Find where the given text appears and provide that cell's center as [x, y] coordinate. 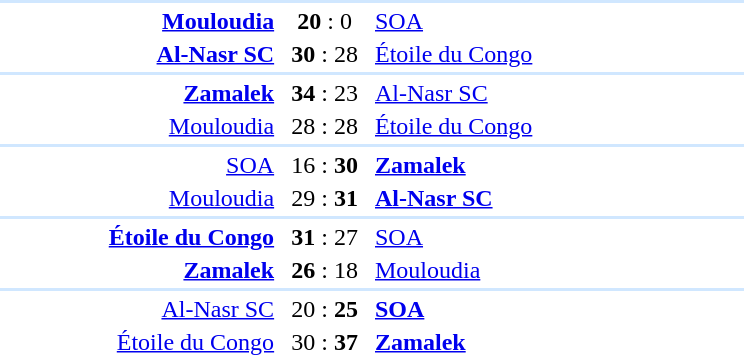
28 : 28 [325, 126]
20 : 0 [325, 21]
34 : 23 [325, 93]
29 : 31 [325, 198]
20 : 25 [325, 309]
26 : 18 [325, 270]
30 : 28 [325, 54]
31 : 27 [325, 237]
16 : 30 [325, 165]
